Find where the given text appears and provide that cell's center as (x, y) coordinate. 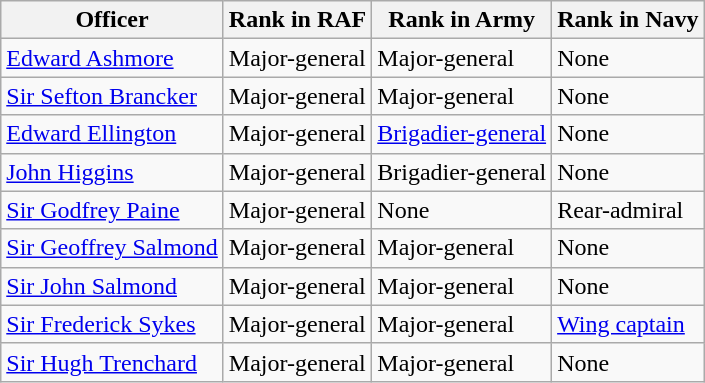
Officer (112, 20)
Rear-admiral (628, 210)
Sir Frederick Sykes (112, 324)
Rank in Army (462, 20)
Edward Ashmore (112, 58)
Sir Sefton Brancker (112, 96)
Wing captain (628, 324)
Sir Geoffrey Salmond (112, 248)
Rank in Navy (628, 20)
Sir John Salmond (112, 286)
Rank in RAF (297, 20)
Sir Godfrey Paine (112, 210)
Sir Hugh Trenchard (112, 362)
Edward Ellington (112, 134)
John Higgins (112, 172)
